Provide the [X, Y] coordinate of the cell's center where the given text is located.  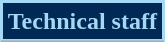
Technical staff [83, 22]
